Identify which cell holds the provided text, then report its [x, y] central coordinate. 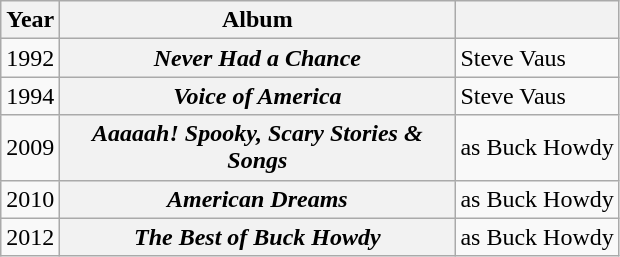
Never Had a Chance [258, 58]
2012 [30, 237]
1992 [30, 58]
The Best of Buck Howdy [258, 237]
Album [258, 20]
2009 [30, 148]
American Dreams [258, 199]
2010 [30, 199]
Voice of America [258, 96]
Aaaaah! Spooky, Scary Stories & Songs [258, 148]
Year [30, 20]
1994 [30, 96]
